Search for the cell housing the specified text and yield its [x, y] center coordinate. 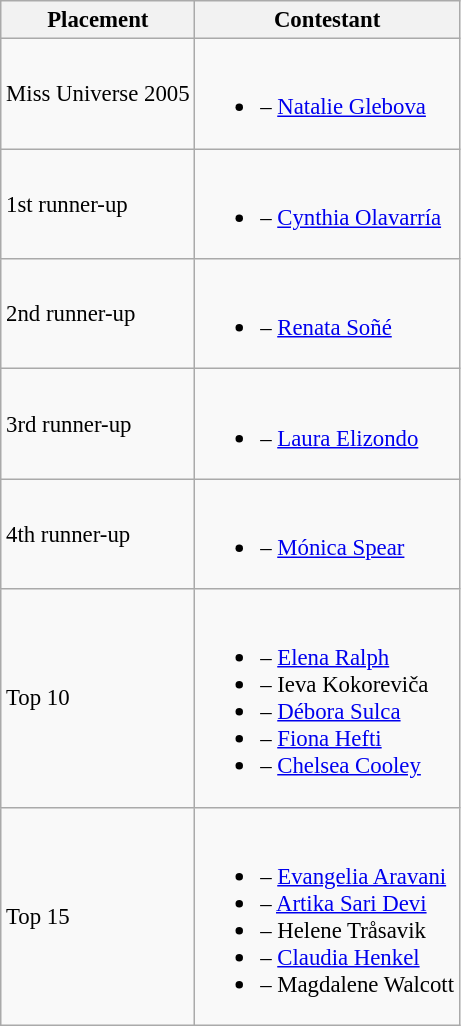
– Mónica Spear [327, 534]
– Laura Elizondo [327, 424]
2nd runner-up [98, 314]
– Renata Soñé [327, 314]
– Evangelia Aravani – Artika Sari Devi – Helene Tråsavik – Claudia Henkel – Magdalene Walcott [327, 916]
– Elena Ralph – Ieva Kokoreviča – Débora Sulca – Fiona Hefti – Chelsea Cooley [327, 698]
– Natalie Glebova [327, 94]
Top 15 [98, 916]
3rd runner-up [98, 424]
Top 10 [98, 698]
4th runner-up [98, 534]
Placement [98, 20]
– Cynthia Olavarría [327, 204]
Contestant [327, 20]
1st runner-up [98, 204]
Miss Universe 2005 [98, 94]
